From the cell containing the given text, extract its center point as [X, Y] coordinate. 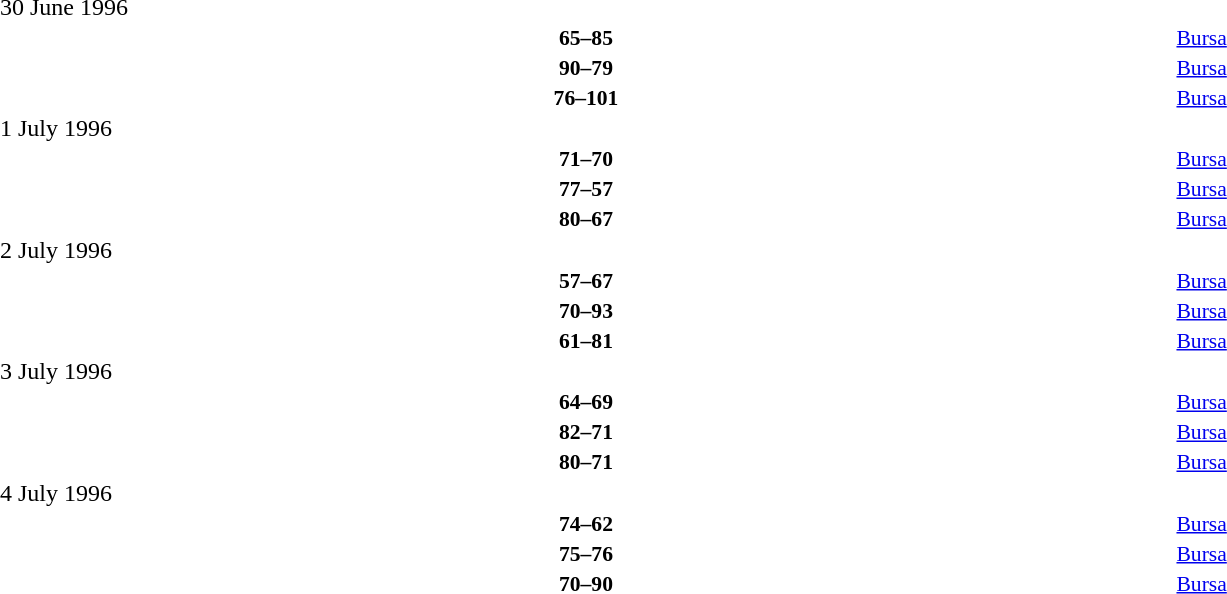
70–93 [586, 310]
61–81 [586, 340]
82–71 [586, 432]
80–67 [586, 219]
71–70 [586, 159]
75–76 [586, 554]
77–57 [586, 189]
76–101 [586, 98]
74–62 [586, 524]
65–85 [586, 38]
80–71 [586, 462]
57–67 [586, 280]
90–79 [586, 68]
64–69 [586, 402]
